Locate the cell with the specified text and output its [X, Y] center coordinate. 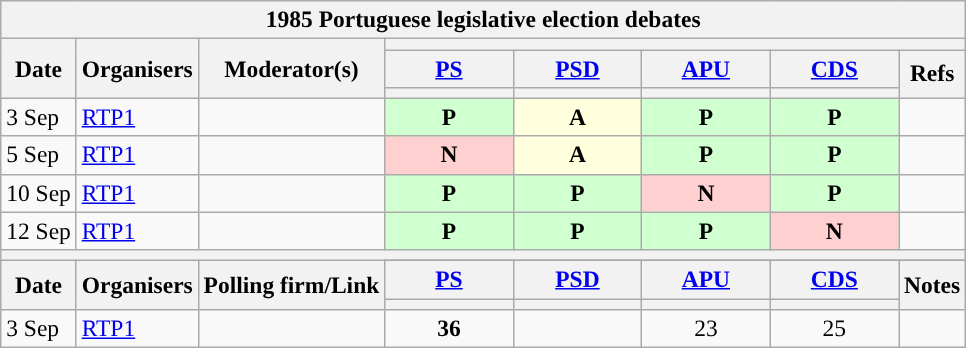
Moderator(s) [292, 68]
Polling firm/Link [292, 284]
5 Sep [39, 155]
23 [706, 328]
10 Sep [39, 193]
12 Sep [39, 231]
Notes [932, 284]
Refs [932, 74]
1985 Portuguese legislative election debates [484, 19]
36 [449, 328]
25 [834, 328]
